Detect which cell encompasses the target text, then output its [X, Y] center coordinate. 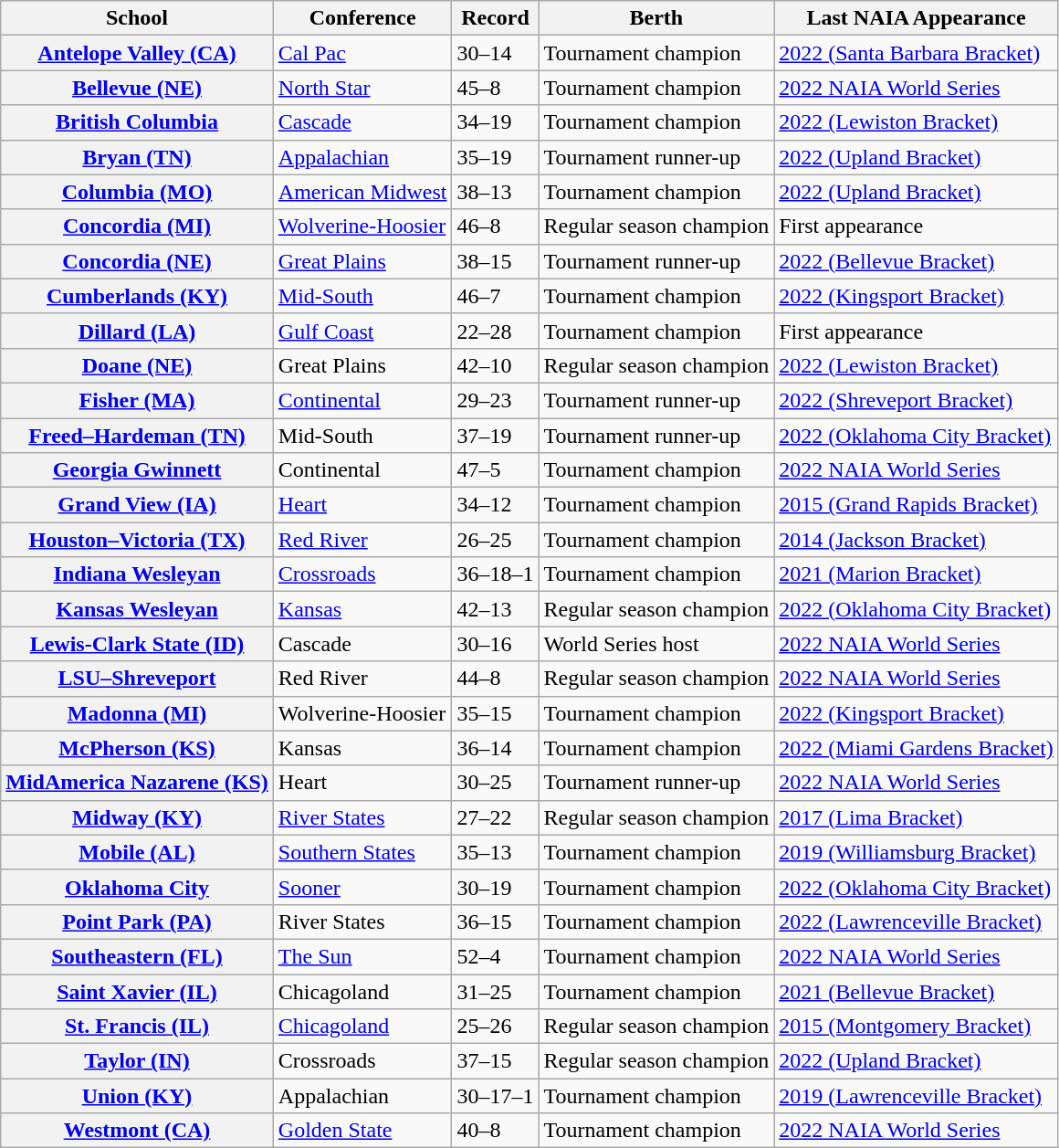
2022 (Shreveport Bracket) [917, 400]
Madonna (MI) [137, 713]
Freed–Hardeman (TN) [137, 436]
44–8 [495, 679]
34–19 [495, 122]
2014 (Jackson Bracket) [917, 540]
2017 (Lima Bracket) [917, 817]
Conference [362, 18]
22–28 [495, 331]
2015 (Grand Rapids Bracket) [917, 505]
Mobile (AL) [137, 852]
30–14 [495, 53]
School [137, 18]
2021 (Marion Bracket) [917, 574]
Southern States [362, 852]
2019 (Lawrenceville Bracket) [917, 1096]
Point Park (PA) [137, 922]
31–25 [495, 991]
Concordia (MI) [137, 226]
MidAmerica Nazarene (KS) [137, 783]
35–15 [495, 713]
27–22 [495, 817]
38–13 [495, 192]
Saint Xavier (IL) [137, 991]
Bellevue (NE) [137, 88]
47–5 [495, 470]
36–18–1 [495, 574]
Lewis-Clark State (ID) [137, 644]
36–14 [495, 748]
Westmont (CA) [137, 1131]
Taylor (IN) [137, 1061]
Doane (NE) [137, 365]
45–8 [495, 88]
LSU–Shreveport [137, 679]
Georgia Gwinnett [137, 470]
Concordia (NE) [137, 261]
Union (KY) [137, 1096]
Dillard (LA) [137, 331]
2022 (Bellevue Bracket) [917, 261]
Southeastern (FL) [137, 956]
McPherson (KS) [137, 748]
46–7 [495, 296]
Berth [656, 18]
42–13 [495, 609]
40–8 [495, 1131]
2022 (Santa Barbara Bracket) [917, 53]
Fisher (MA) [137, 400]
29–23 [495, 400]
Houston–Victoria (TX) [137, 540]
Sooner [362, 887]
Record [495, 18]
The Sun [362, 956]
North Star [362, 88]
Cumberlands (KY) [137, 296]
35–19 [495, 157]
Bryan (TN) [137, 157]
British Columbia [137, 122]
Gulf Coast [362, 331]
30–17–1 [495, 1096]
2021 (Bellevue Bracket) [917, 991]
34–12 [495, 505]
38–15 [495, 261]
Last NAIA Appearance [917, 18]
2022 (Miami Gardens Bracket) [917, 748]
2022 (Lawrenceville Bracket) [917, 922]
37–19 [495, 436]
World Series host [656, 644]
35–13 [495, 852]
Oklahoma City [137, 887]
36–15 [495, 922]
Columbia (MO) [137, 192]
American Midwest [362, 192]
46–8 [495, 226]
52–4 [495, 956]
25–26 [495, 1027]
St. Francis (IL) [137, 1027]
42–10 [495, 365]
Midway (KY) [137, 817]
Indiana Wesleyan [137, 574]
Antelope Valley (CA) [137, 53]
30–25 [495, 783]
2019 (Williamsburg Bracket) [917, 852]
Kansas Wesleyan [137, 609]
Golden State [362, 1131]
Grand View (IA) [137, 505]
26–25 [495, 540]
2015 (Montgomery Bracket) [917, 1027]
30–19 [495, 887]
Cal Pac [362, 53]
37–15 [495, 1061]
30–16 [495, 644]
